Return (X, Y) of the center of cell containing provided text 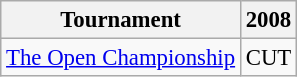
Tournament (121, 20)
The Open Championship (121, 58)
CUT (268, 58)
2008 (268, 20)
